Output the (X, Y) coordinate of the center of the cell containing the given text.  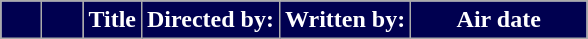
Air date (499, 20)
Title (112, 20)
Directed by: (210, 20)
Written by: (344, 20)
